Scan for the cell matching the given text and deliver its (X, Y) coordinate at center. 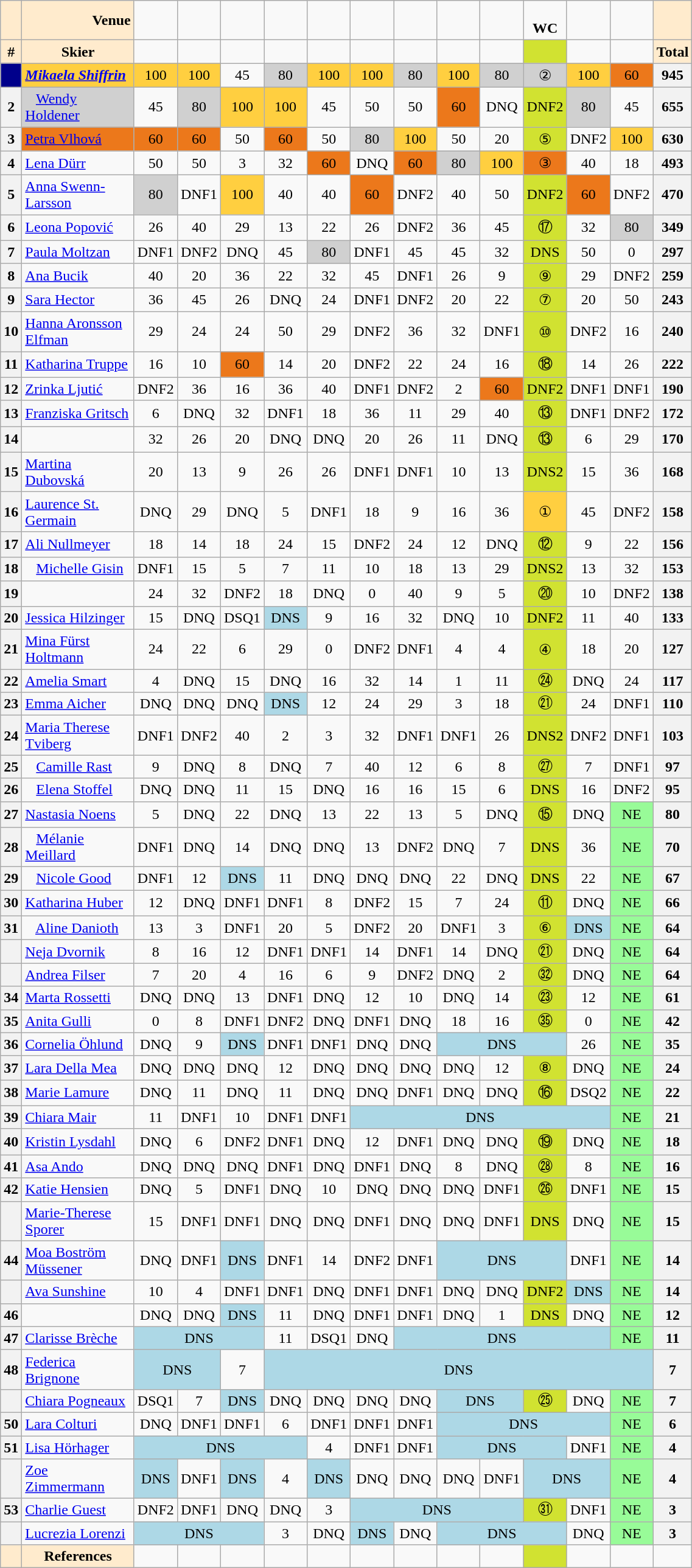
240 (673, 331)
Hanna Aronsson Elfman (78, 331)
25 (11, 767)
Zrinka Ljutić (78, 389)
Aline Danioth (78, 928)
39 (11, 1117)
Federica Brignone (78, 1369)
103 (673, 735)
170 (673, 439)
Elena Stoffel (78, 790)
470 (673, 195)
Katie Hensien (78, 1190)
⑩ (545, 331)
Mélanie Meillard (78, 847)
② (545, 75)
156 (673, 544)
⑯ (545, 1093)
Maria Therese Tviberg (78, 735)
Jessica Hilzinger (78, 618)
Ana Bucik (78, 276)
349 (673, 228)
61 (673, 998)
38 (11, 1093)
158 (673, 511)
243 (673, 300)
53 (11, 1510)
Nicole Good (78, 879)
Martina Dubovská (78, 472)
259 (673, 276)
Ali Nullmeyer (78, 544)
㉔ (545, 681)
190 (673, 389)
41 (11, 1166)
Asa Ando (78, 1166)
Total (673, 52)
㉗ (545, 767)
133 (673, 618)
48 (11, 1369)
Wendy Holdener (78, 107)
Marta Rossetti (78, 998)
297 (673, 252)
630 (673, 139)
117 (673, 681)
Andrea Filser (78, 975)
Kristin Lysdahl (78, 1141)
⑮ (545, 814)
Michelle Gisin (78, 569)
30 (11, 903)
㉜ (545, 975)
References (78, 1556)
⑧ (545, 1068)
153 (673, 569)
Sara Hector (78, 300)
④ (545, 650)
34 (11, 998)
97 (673, 767)
③ (545, 163)
Camille Rast (78, 767)
Zoe Zimmermann (78, 1479)
945 (673, 75)
㉕ (545, 1401)
Katharina Truppe (78, 365)
Charlie Guest (78, 1510)
⑪ (545, 903)
㉖ (545, 1190)
Venue (78, 21)
Lisa Hörhager (78, 1448)
Franziska Gritsch (78, 414)
110 (673, 704)
Clarisse Brèche (78, 1338)
95 (673, 790)
WC (545, 21)
138 (673, 594)
Lena Dürr (78, 163)
17 (11, 544)
172 (673, 414)
㉓ (545, 998)
Anita Gulli (78, 1021)
Chiara Pogneaux (78, 1401)
Lucrezia Lorenzi (78, 1533)
Nastasia Noens (78, 814)
⑫ (545, 544)
655 (673, 107)
⑦ (545, 300)
Mikaela Shiffrin (78, 75)
Amelia Smart (78, 681)
67 (673, 879)
Lara Colturi (78, 1424)
Paula Moltzan (78, 252)
Chiara Mair (78, 1117)
⑥ (545, 928)
127 (673, 650)
19 (11, 594)
Leona Popović (78, 228)
Ava Sunshine (78, 1292)
# (11, 52)
Marie-Therese Sporer (78, 1221)
27 (11, 814)
66 (673, 903)
47 (11, 1338)
Petra Vlhová (78, 139)
168 (673, 472)
⑰ (545, 228)
70 (673, 847)
㉟ (545, 1021)
Lara Della Mea (78, 1068)
㉘ (545, 1166)
Laurence St. Germain (78, 511)
222 (673, 365)
37 (11, 1068)
Neja Dvornik (78, 952)
Anna Swenn-Larsson (78, 195)
Marie Lamure (78, 1093)
51 (11, 1448)
493 (673, 163)
⑲ (545, 1141)
Emma Aicher (78, 704)
① (545, 511)
Katharina Huber (78, 903)
44 (11, 1261)
⑱ (545, 365)
23 (11, 704)
28 (11, 847)
⑳ (545, 594)
Mina Fürst Holtmann (78, 650)
⑨ (545, 276)
DSQ2 (588, 1093)
Skier (78, 52)
Moa Boström Müssener (78, 1261)
46 (11, 1315)
31 (11, 928)
㉛ (545, 1510)
⑤ (545, 139)
Cornelia Öhlund (78, 1044)
